Return the [x, y] coordinate for the center point of the cell that contains the specified text.  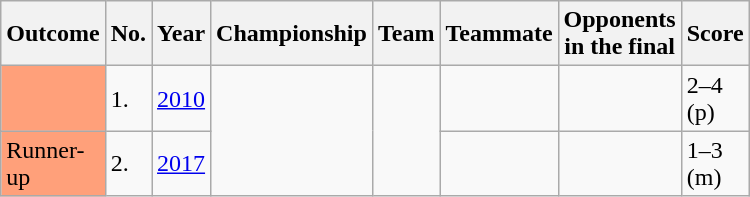
1–3 (m) [715, 164]
Runner-up [53, 164]
Championship [292, 34]
Outcome [53, 34]
Team [406, 34]
2. [128, 164]
2017 [182, 164]
1. [128, 98]
Year [182, 34]
2010 [182, 98]
2–4 (p) [715, 98]
No. [128, 34]
Teammate [499, 34]
Opponents in the final [620, 34]
Score [715, 34]
